Extract the (X, Y) coordinate from the center of the cell holding the provided text.  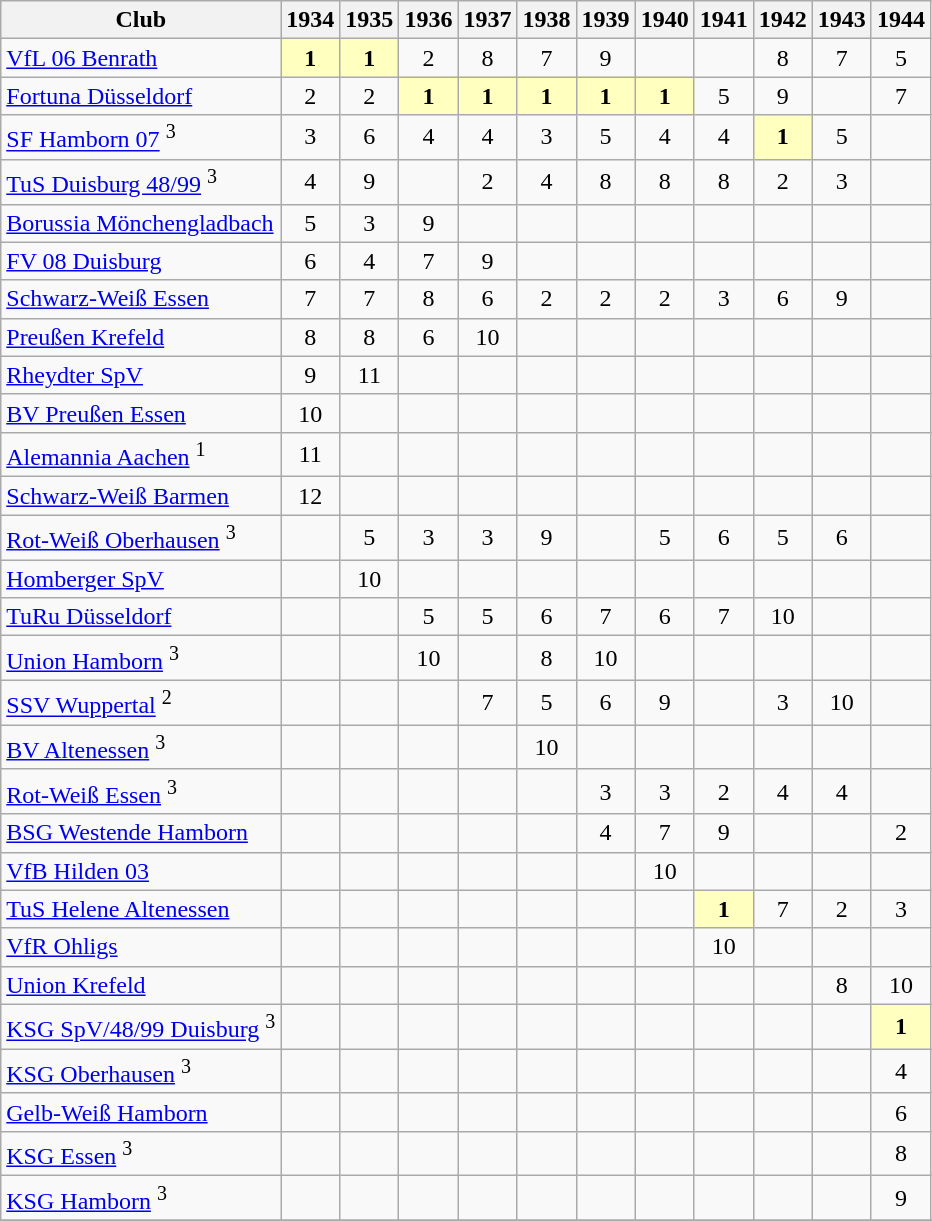
TuS Duisburg 48/99 3 (141, 182)
VfB Hilden 03 (141, 871)
BSG Westende Hamborn (141, 833)
1938 (546, 20)
Rot-Weiß Oberhausen 3 (141, 538)
Preußen Krefeld (141, 337)
BV Preußen Essen (141, 413)
Fortuna Düsseldorf (141, 96)
Club (141, 20)
BV Altenessen 3 (141, 748)
VfR Ohligs (141, 947)
KSG Hamborn 3 (141, 1198)
Alemannia Aachen 1 (141, 454)
1942 (782, 20)
1941 (724, 20)
1935 (370, 20)
1936 (428, 20)
Rheydter SpV (141, 375)
SF Hamborn 07 3 (141, 138)
TuS Helene Altenessen (141, 909)
Homberger SpV (141, 579)
FV 08 Duisburg (141, 261)
Schwarz-Weiß Essen (141, 299)
TuRu Düsseldorf (141, 617)
1939 (606, 20)
Union Hamborn 3 (141, 658)
KSG SpV/48/99 Duisburg 3 (141, 1026)
12 (310, 496)
Schwarz-Weiß Barmen (141, 496)
VfL 06 Benrath (141, 58)
Gelb-Weiß Hamborn (141, 1112)
KSG Essen 3 (141, 1154)
1937 (488, 20)
1934 (310, 20)
1943 (842, 20)
1940 (664, 20)
KSG Oberhausen 3 (141, 1072)
Rot-Weiß Essen 3 (141, 792)
SSV Wuppertal 2 (141, 702)
1944 (900, 20)
Borussia Mönchengladbach (141, 223)
Union Krefeld (141, 985)
